Return [X, Y] of the center of cell containing provided text 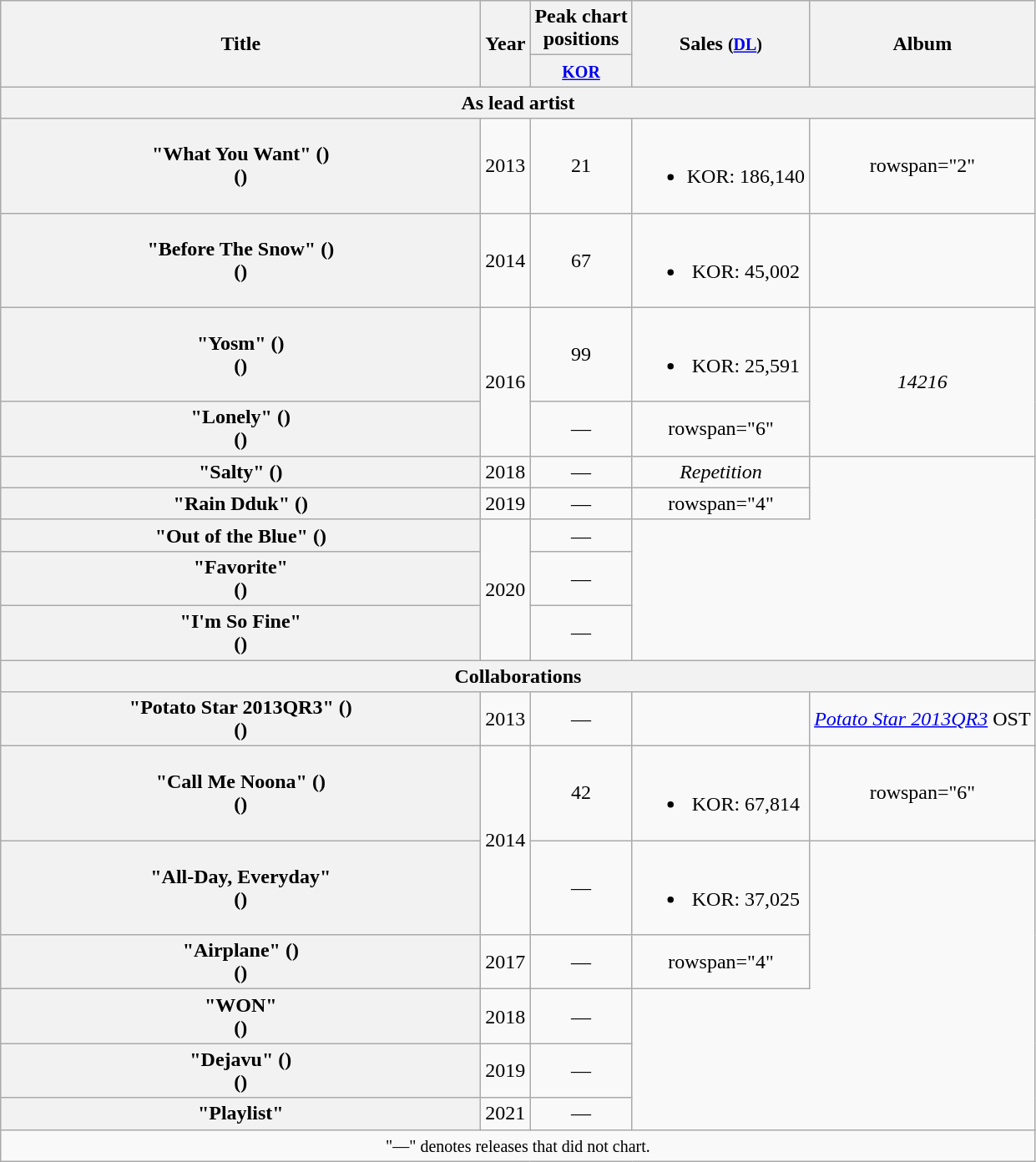
KOR: 37,025 [720, 888]
Album [922, 43]
Repetition [720, 472]
"What You Want" ()() [240, 165]
"I'm So Fine" () [240, 633]
21 [581, 165]
Year [506, 43]
"Lonely" ()() [240, 429]
"Before The Snow" ()() [240, 260]
"Call Me Noona" ()() [240, 793]
"WON" () [240, 1017]
"Yosm" ()() [240, 354]
2016 [506, 381]
Collaborations [518, 675]
KOR: 67,814 [720, 793]
KOR: 186,140 [720, 165]
"Salty" () [240, 472]
14216 [922, 381]
2017 [506, 962]
2020 [506, 589]
KOR: 25,591 [720, 354]
rowspan="2" [922, 165]
As lead artist [518, 103]
67 [581, 260]
42 [581, 793]
"Dejavu" ()() [240, 1070]
2021 [506, 1114]
KOR [581, 71]
"Playlist" [240, 1114]
"Airplane" ()() [240, 962]
99 [581, 354]
"Rain Dduk" () [240, 503]
Potato Star 2013QR3 OST [922, 720]
Title [240, 43]
"Potato Star 2013QR3" ()() [240, 720]
"—" denotes releases that did not chart. [518, 1145]
"Favorite" () [240, 578]
"All-Day, Everyday"() [240, 888]
Sales (DL) [720, 43]
"Out of the Blue" () [240, 535]
KOR: 45,002 [720, 260]
Peak chart positions [581, 28]
